Return the [X, Y] coordinate for the center point of the cell that contains the specified text.  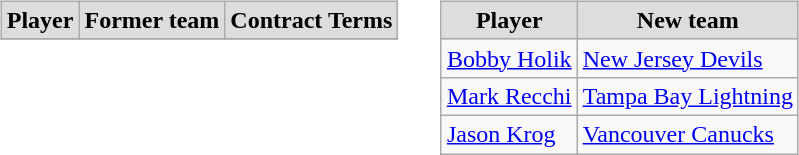
Vancouver Canucks [688, 134]
Jason Krog [509, 134]
Mark Recchi [509, 96]
New Jersey Devils [688, 58]
Former team [152, 20]
Bobby Holik [509, 58]
Tampa Bay Lightning [688, 96]
New team [688, 20]
Contract Terms [312, 20]
